Scan for the cell matching the given text and deliver its (x, y) coordinate at center. 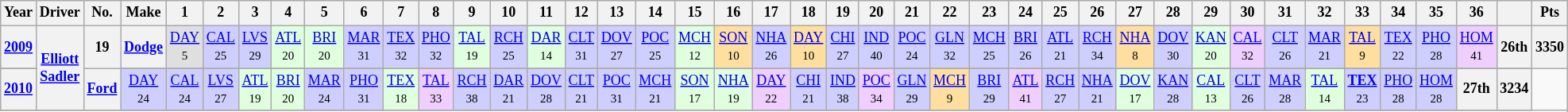
RCH34 (1098, 47)
TAL14 (1325, 90)
RCH38 (472, 90)
Make (144, 13)
31 (1285, 13)
16 (733, 13)
DAR21 (508, 90)
CLT21 (581, 90)
33 (1362, 13)
DOV27 (616, 47)
26th (1514, 47)
ATL41 (1025, 90)
KAN20 (1211, 47)
27 (1135, 13)
29 (1211, 13)
34 (1398, 13)
MAR31 (364, 47)
DAY22 (771, 90)
DOV28 (546, 90)
HOM41 (1476, 47)
20 (876, 13)
CAL24 (184, 90)
Pts (1551, 13)
2009 (19, 47)
DOV17 (1135, 90)
TEX18 (401, 90)
ATL21 (1060, 47)
CHI27 (844, 47)
35 (1436, 13)
18 (809, 13)
IND38 (844, 90)
24 (1025, 13)
NHA8 (1135, 47)
MCH21 (655, 90)
30 (1247, 13)
Ford (102, 90)
NHA21 (1098, 90)
GLN32 (950, 47)
8 (437, 13)
LVS29 (255, 47)
21 (912, 13)
RCH27 (1060, 90)
27th (1476, 90)
CAL13 (1211, 90)
TAL33 (437, 90)
CLT31 (581, 47)
DAY5 (184, 47)
3234 (1514, 90)
GLN29 (912, 90)
4 (288, 13)
POC34 (876, 90)
PHO32 (437, 47)
Year (19, 13)
KAN28 (1173, 90)
DAY24 (144, 90)
PHO31 (364, 90)
ATL19 (255, 90)
SON10 (733, 47)
BRI29 (989, 90)
POC24 (912, 47)
CAL32 (1247, 47)
POC31 (616, 90)
2 (221, 13)
DAR14 (546, 47)
14 (655, 13)
12 (581, 13)
10 (508, 13)
HOM28 (1436, 90)
MAR21 (1325, 47)
5 (324, 13)
DAY10 (809, 47)
MAR28 (1285, 90)
15 (695, 13)
17 (771, 13)
6 (364, 13)
25 (1060, 13)
SON17 (695, 90)
CAL25 (221, 47)
22 (950, 13)
26 (1098, 13)
36 (1476, 13)
TEX23 (1362, 90)
Dodge (144, 47)
ATL20 (288, 47)
23 (989, 13)
TAL19 (472, 47)
28 (1173, 13)
11 (546, 13)
NHA19 (733, 90)
DOV30 (1173, 47)
MCH9 (950, 90)
32 (1325, 13)
2010 (19, 90)
MCH12 (695, 47)
TAL9 (1362, 47)
Elliott Sadler (60, 68)
MAR24 (324, 90)
MCH25 (989, 47)
CHI21 (809, 90)
3 (255, 13)
13 (616, 13)
LVS27 (221, 90)
7 (401, 13)
1 (184, 13)
RCH25 (508, 47)
POC25 (655, 47)
3350 (1551, 47)
Driver (60, 13)
No. (102, 13)
NHA26 (771, 47)
BRI26 (1025, 47)
IND40 (876, 47)
TEX22 (1398, 47)
9 (472, 13)
TEX32 (401, 47)
